Extract the [x, y] coordinate from the center of the cell holding the provided text.  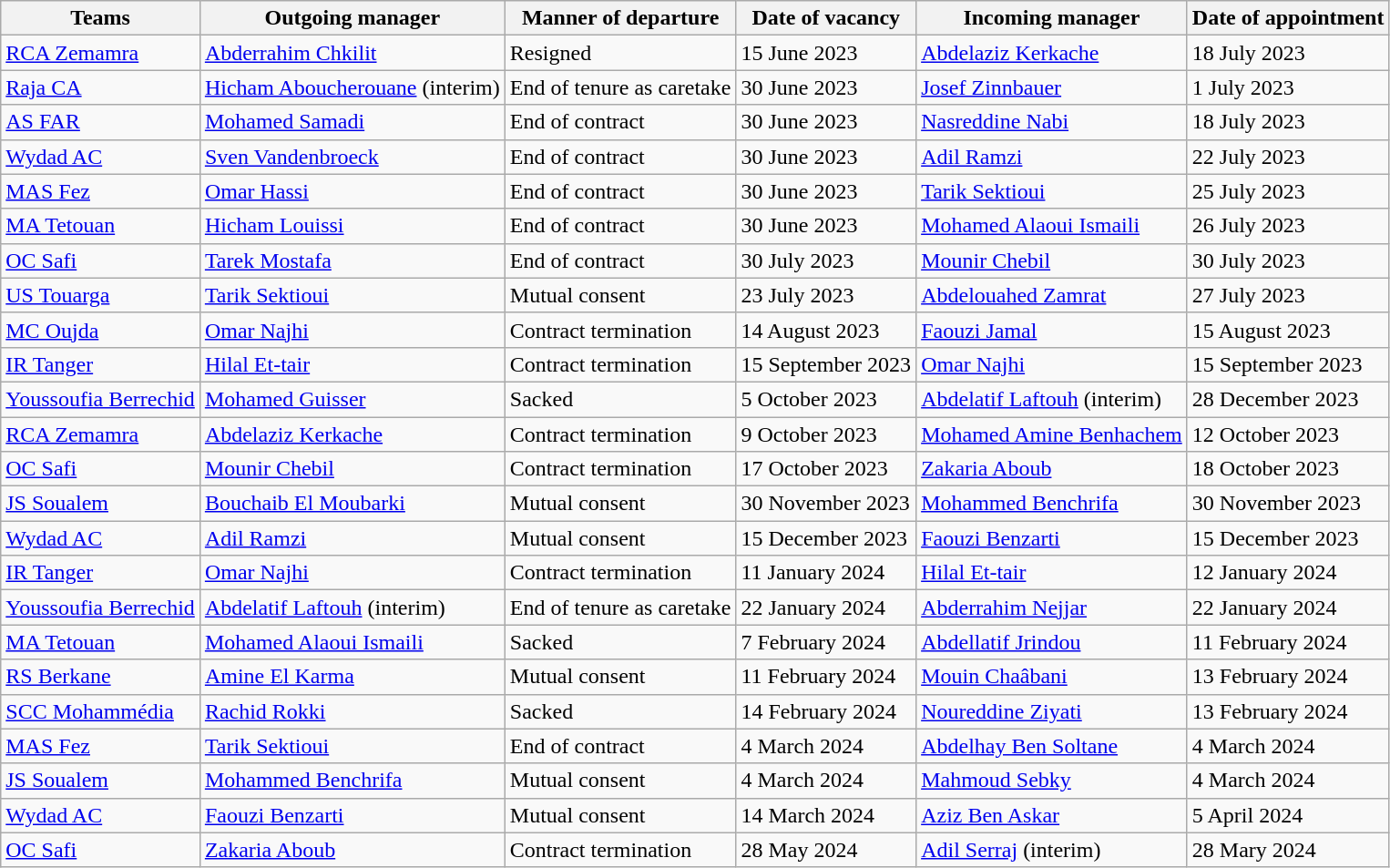
Manner of departure [620, 18]
Sven Vandenbroeck [352, 157]
Resigned [620, 53]
18 October 2023 [1288, 469]
Mahmoud Sebky [1052, 781]
Adil Serraj (interim) [1052, 850]
RS Berkane [100, 677]
Josef Zinnbauer [1052, 87]
15 June 2023 [826, 53]
12 October 2023 [1288, 434]
Nasreddine Nabi [1052, 122]
Incoming manager [1052, 18]
Raja CA [100, 87]
SCC Mohammédia [100, 711]
Rachid Rokki [352, 711]
15 August 2023 [1288, 330]
1 July 2023 [1288, 87]
Abdellatif Jrindou [1052, 642]
Teams [100, 18]
Mohamed Samadi [352, 122]
27 July 2023 [1288, 295]
Aziz Ben Askar [1052, 815]
23 July 2023 [826, 295]
Abdelhay Ben Soltane [1052, 746]
17 October 2023 [826, 469]
Tarek Mostafa [352, 260]
Omar Hassi [352, 191]
25 July 2023 [1288, 191]
Mouin Chaâbani [1052, 677]
14 August 2023 [826, 330]
7 February 2024 [826, 642]
28 Mary 2024 [1288, 850]
Noureddine Ziyati [1052, 711]
5 October 2023 [826, 399]
Bouchaib El Moubarki [352, 504]
12 January 2024 [1288, 573]
14 February 2024 [826, 711]
26 July 2023 [1288, 226]
Amine El Karma [352, 677]
Hicham Louissi [352, 226]
Abdelouahed Zamrat [1052, 295]
Mohamed Amine Benhachem [1052, 434]
Date of appointment [1288, 18]
AS FAR [100, 122]
11 January 2024 [826, 573]
Mohamed Guisser [352, 399]
MC Oujda [100, 330]
9 October 2023 [826, 434]
Outgoing manager [352, 18]
14 March 2024 [826, 815]
Date of vacancy [826, 18]
5 April 2024 [1288, 815]
22 July 2023 [1288, 157]
Abderrahim Chkilit [352, 53]
28 May 2024 [826, 850]
Hicham Aboucherouane (interim) [352, 87]
US Touarga [100, 295]
Abderrahim Nejjar [1052, 608]
Faouzi Jamal [1052, 330]
28 December 2023 [1288, 399]
